From the cell containing the given text, extract its center point as [X, Y] coordinate. 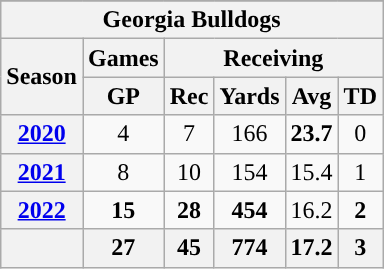
GP [123, 96]
28 [189, 210]
1 [360, 172]
Games [123, 58]
2021 [42, 172]
17.2 [312, 248]
8 [123, 172]
15 [123, 210]
2022 [42, 210]
2020 [42, 134]
154 [250, 172]
0 [360, 134]
27 [123, 248]
Avg [312, 96]
10 [189, 172]
15.4 [312, 172]
45 [189, 248]
774 [250, 248]
23.7 [312, 134]
Season [42, 77]
Georgia Bulldogs [192, 20]
166 [250, 134]
Receiving [273, 58]
16.2 [312, 210]
2 [360, 210]
Rec [189, 96]
Yards [250, 96]
3 [360, 248]
4 [123, 134]
454 [250, 210]
7 [189, 134]
TD [360, 96]
